Identify which cell holds the provided text, then report its [x, y] central coordinate. 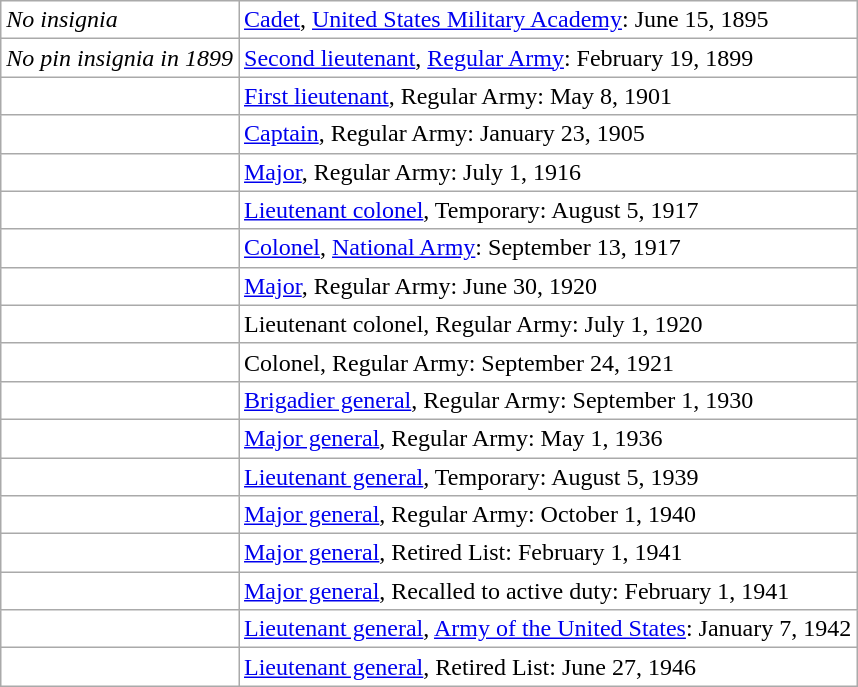
Lieutenant general, Retired List: June 27, 1946 [547, 667]
Major general, Retired List: February 1, 1941 [547, 553]
First lieutenant, Regular Army: May 8, 1901 [547, 96]
Lieutenant colonel, Temporary: August 5, 1917 [547, 210]
Major general, Recalled to active duty: February 1, 1941 [547, 591]
Colonel, Regular Army: September 24, 1921 [547, 362]
Lieutenant general, Army of the United States: January 7, 1942 [547, 629]
Major, Regular Army: June 30, 1920 [547, 286]
Lieutenant colonel, Regular Army: July 1, 1920 [547, 324]
No pin insignia in 1899 [120, 58]
Captain, Regular Army: January 23, 1905 [547, 134]
Second lieutenant, Regular Army: February 19, 1899 [547, 58]
No insignia [120, 20]
Brigadier general, Regular Army: September 1, 1930 [547, 400]
Colonel, National Army: September 13, 1917 [547, 248]
Major general, Regular Army: October 1, 1940 [547, 515]
Cadet, United States Military Academy: June 15, 1895 [547, 20]
Major general, Regular Army: May 1, 1936 [547, 438]
Major, Regular Army: July 1, 1916 [547, 172]
Lieutenant general, Temporary: August 5, 1939 [547, 477]
